Search for the cell housing the specified text and yield its [x, y] center coordinate. 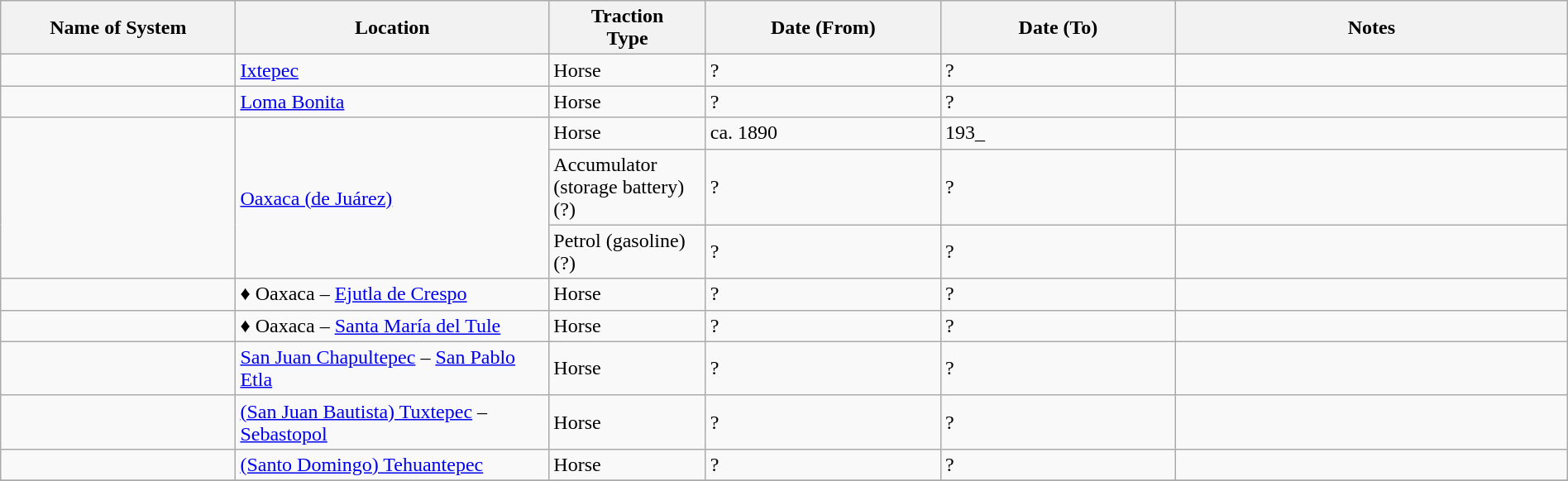
Name of System [118, 28]
Date (To) [1058, 28]
Notes [1372, 28]
Ixtepec [392, 70]
Location [392, 28]
(Santo Domingo) Tehuantepec [392, 464]
ca. 1890 [823, 133]
Oaxaca (de Juárez) [392, 198]
(San Juan Bautista) Tuxtepec – Sebastopol [392, 421]
Accumulator (storage battery) (?) [627, 187]
TractionType [627, 28]
♦ Oaxaca – Santa María del Tule [392, 326]
Loma Bonita [392, 102]
Petrol (gasoline) (?) [627, 251]
Date (From) [823, 28]
193_ [1058, 133]
♦ Oaxaca – Ejutla de Crespo [392, 294]
San Juan Chapultepec – San Pablo Etla [392, 369]
